For the text-containing cell, return its midpoint in [x, y] coordinate format. 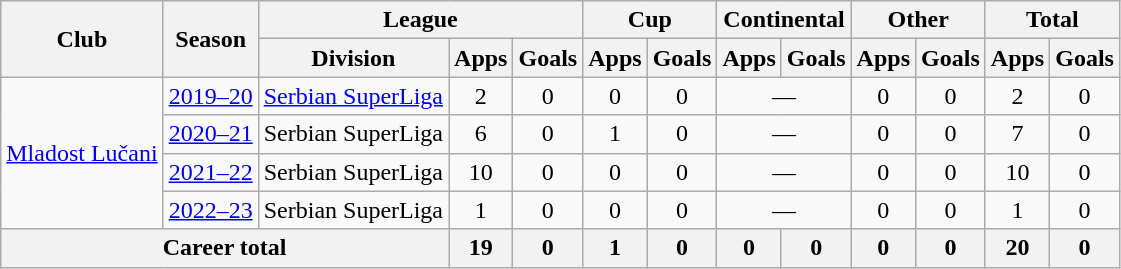
7 [1017, 134]
Other [918, 20]
Total [1052, 20]
2022–23 [210, 210]
Career total [225, 248]
2021–22 [210, 172]
Cup [650, 20]
Mladost Lučani [82, 153]
2020–21 [210, 134]
Continental [784, 20]
19 [481, 248]
Division [353, 58]
League [420, 20]
20 [1017, 248]
Season [210, 39]
2019–20 [210, 96]
6 [481, 134]
Club [82, 39]
